Output the (X, Y) coordinate of the center of the cell containing the given text.  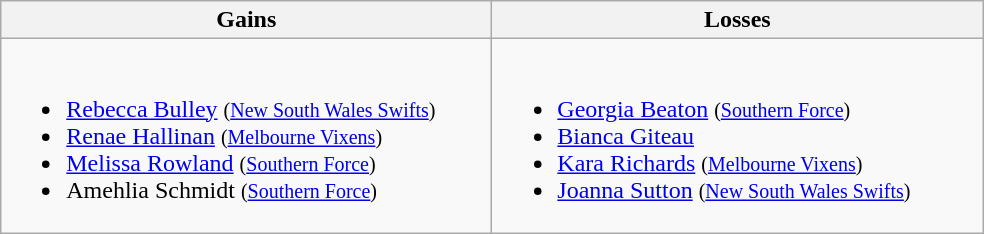
Losses (738, 20)
Rebecca Bulley (New South Wales Swifts)Renae Hallinan (Melbourne Vixens)Melissa Rowland (Southern Force) Amehlia Schmidt (Southern Force) (246, 136)
Gains (246, 20)
Georgia Beaton (Southern Force)Bianca GiteauKara Richards (Melbourne Vixens)Joanna Sutton (New South Wales Swifts) (738, 136)
